Search for the cell housing the specified text and yield its (X, Y) center coordinate. 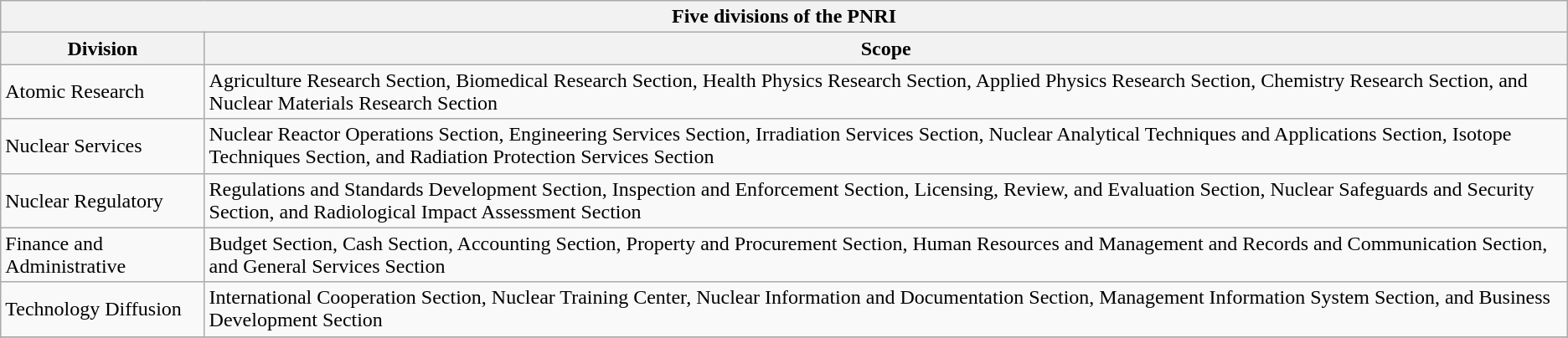
Nuclear Regulatory (102, 201)
Atomic Research (102, 92)
Nuclear Services (102, 146)
Division (102, 49)
Scope (886, 49)
Five divisions of the PNRI (784, 17)
Technology Diffusion (102, 310)
Finance and Administrative (102, 254)
